For the text-containing cell, return its midpoint in [x, y] coordinate format. 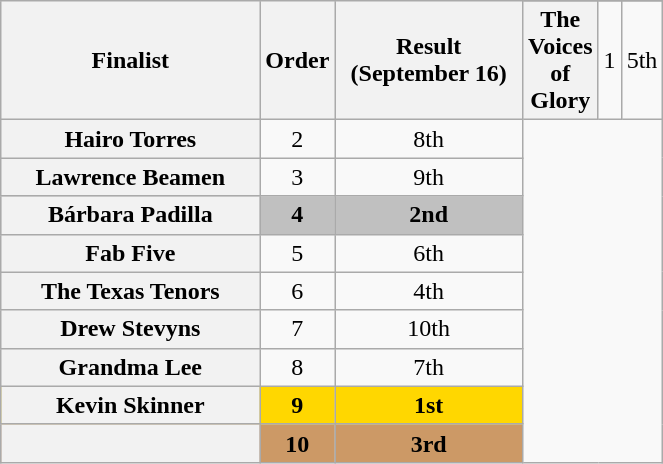
The Voices of Glory [561, 60]
Result (September 16) [429, 60]
1 [610, 60]
3rd [429, 443]
7 [298, 329]
6th [429, 253]
Lawrence Beamen [130, 177]
Grandma Lee [130, 367]
Kevin Skinner [130, 405]
1st [429, 405]
3 [298, 177]
5th [642, 60]
4 [298, 215]
Drew Stevyns [130, 329]
Fab Five [130, 253]
8 [298, 367]
7th [429, 367]
9th [429, 177]
Finalist [130, 60]
4th [429, 291]
9 [298, 405]
6 [298, 291]
Hairo Torres [130, 139]
2nd [429, 215]
10 [298, 443]
5 [298, 253]
Bárbara Padilla [130, 215]
The Texas Tenors [130, 291]
Order [298, 60]
10th [429, 329]
8th [429, 139]
2 [298, 139]
